Pinpoint the cell where the given text exists, returning its [X, Y] midpoint coordinate. 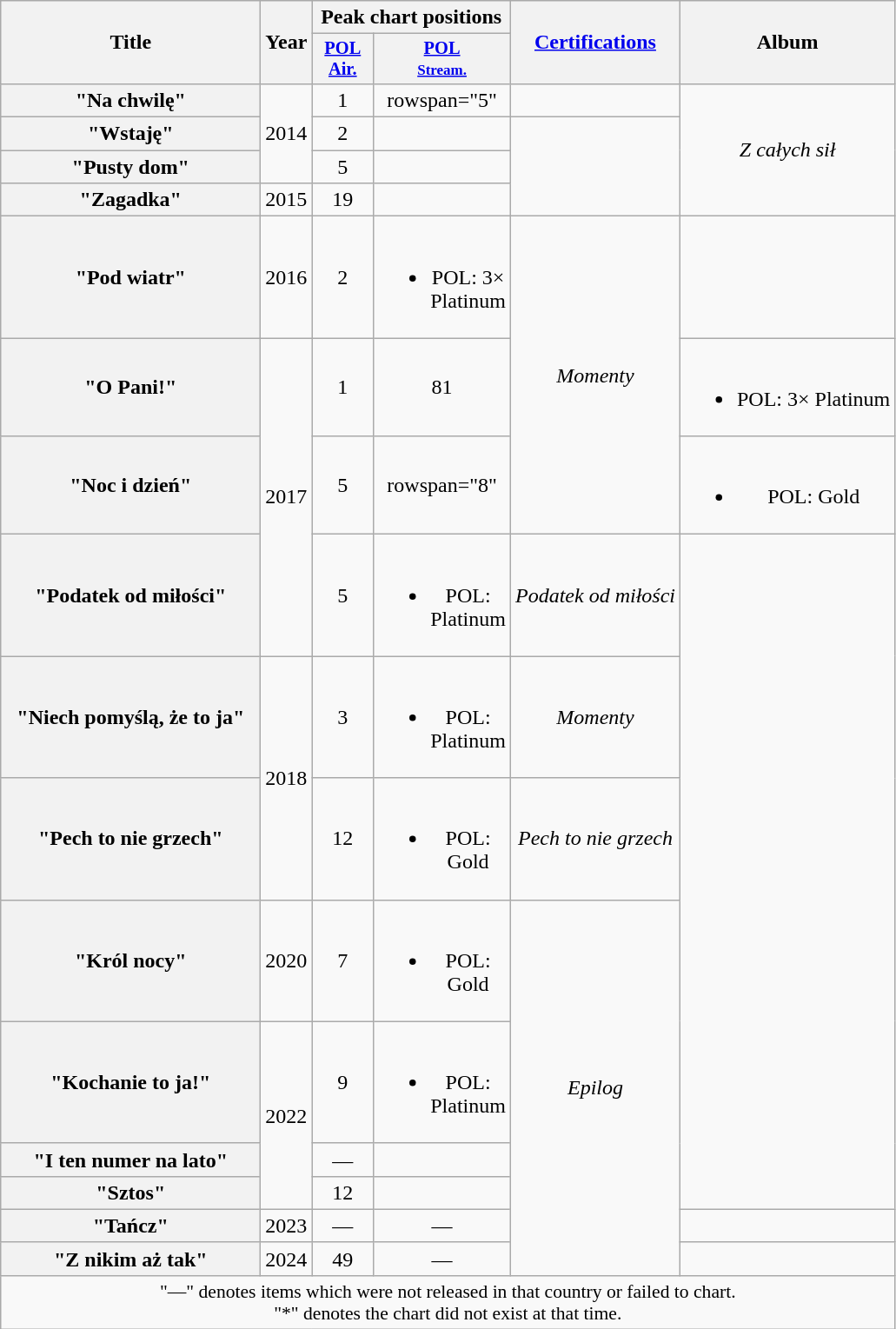
Certifications [594, 43]
"Kochanie to ja!" [130, 1082]
"Na chwilę" [130, 100]
"Z nikim aż tak" [130, 1259]
"Wstaję" [130, 134]
"Pod wiatr" [130, 277]
"I ten numer na lato" [130, 1160]
2014 [287, 133]
2018 [287, 778]
"Noc i dzień" [130, 485]
rowspan="5" [442, 100]
19 [342, 200]
7 [342, 960]
2020 [287, 960]
Epilog [594, 1087]
POLStream. [442, 59]
2016 [287, 277]
POLAir. [342, 59]
49 [342, 1259]
2022 [287, 1115]
81 [442, 388]
"Tańcz" [130, 1226]
Album [787, 43]
9 [342, 1082]
"Sztos" [130, 1193]
"O Pani!" [130, 388]
2023 [287, 1226]
2024 [287, 1259]
Podatek od miłości [594, 595]
Year [287, 43]
"Niech pomyślą, że to ja" [130, 717]
"—" denotes items which were not released in that country or failed to chart."*" denotes the chart did not exist at that time. [448, 1302]
Title [130, 43]
"Podatek od miłości" [130, 595]
"Zagadka" [130, 200]
"Pusty dom" [130, 167]
Pech to nie grzech [594, 839]
2015 [287, 200]
rowspan="8" [442, 485]
2017 [287, 497]
Z całych sił [787, 150]
"Król nocy" [130, 960]
3 [342, 717]
Peak chart positions [412, 17]
"Pech to nie grzech" [130, 839]
